Locate the cell with the specified text and output its (X, Y) center coordinate. 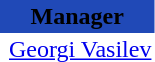
Manager (77, 16)
